Capture the cell that displays the provided text and extract its (x, y) central coordinate. 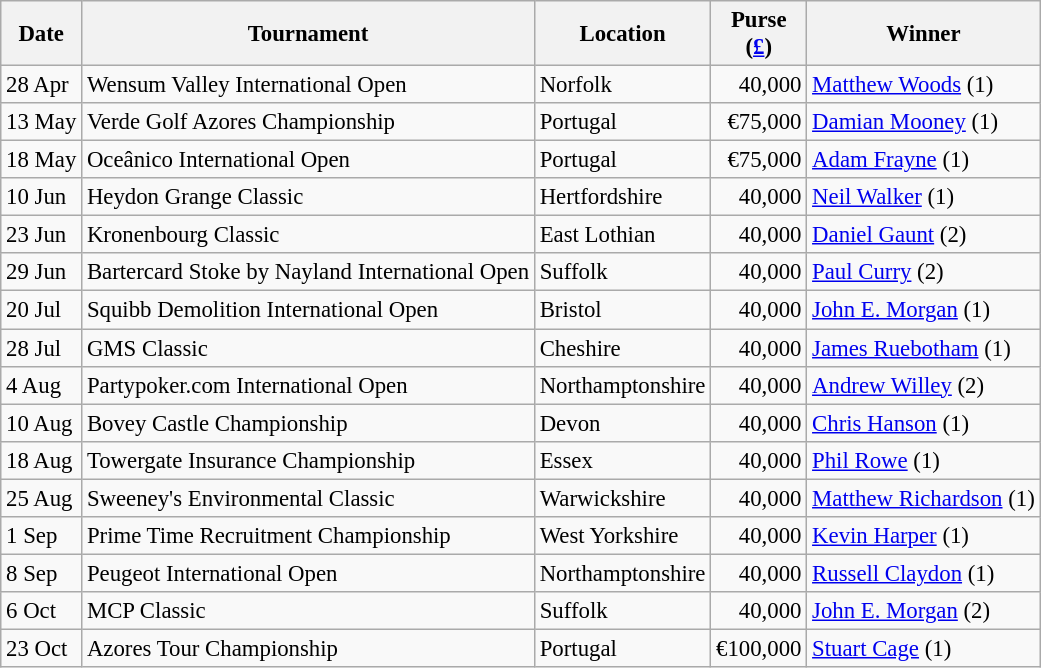
Bristol (622, 310)
23 Oct (42, 648)
MCP Classic (308, 611)
18 Aug (42, 460)
Neil Walker (1) (924, 197)
Towergate Insurance Championship (308, 460)
Location (622, 34)
Kronenbourg Classic (308, 235)
John E. Morgan (1) (924, 310)
Partypoker.com International Open (308, 385)
Winner (924, 34)
Kevin Harper (1) (924, 536)
Chris Hanson (1) (924, 423)
Bovey Castle Championship (308, 423)
Wensum Valley International Open (308, 85)
€100,000 (759, 648)
Stuart Cage (1) (924, 648)
10 Jun (42, 197)
Sweeney's Environmental Classic (308, 498)
James Ruebotham (1) (924, 348)
28 Apr (42, 85)
Bartercard Stoke by Nayland International Open (308, 273)
29 Jun (42, 273)
Damian Mooney (1) (924, 122)
Cheshire (622, 348)
10 Aug (42, 423)
Heydon Grange Classic (308, 197)
Phil Rowe (1) (924, 460)
Date (42, 34)
Norfolk (622, 85)
West Yorkshire (622, 536)
20 Jul (42, 310)
Devon (622, 423)
Russell Claydon (1) (924, 573)
Matthew Richardson (1) (924, 498)
Verde Golf Azores Championship (308, 122)
Adam Frayne (1) (924, 160)
Purse(£) (759, 34)
28 Jul (42, 348)
Paul Curry (2) (924, 273)
Daniel Gaunt (2) (924, 235)
Andrew Willey (2) (924, 385)
8 Sep (42, 573)
Matthew Woods (1) (924, 85)
25 Aug (42, 498)
Prime Time Recruitment Championship (308, 536)
Tournament (308, 34)
4 Aug (42, 385)
Azores Tour Championship (308, 648)
Warwickshire (622, 498)
East Lothian (622, 235)
Oceânico International Open (308, 160)
18 May (42, 160)
John E. Morgan (2) (924, 611)
6 Oct (42, 611)
Essex (622, 460)
GMS Classic (308, 348)
Hertfordshire (622, 197)
13 May (42, 122)
Squibb Demolition International Open (308, 310)
Peugeot International Open (308, 573)
1 Sep (42, 536)
23 Jun (42, 235)
